Return [x, y] of the center of cell containing provided text 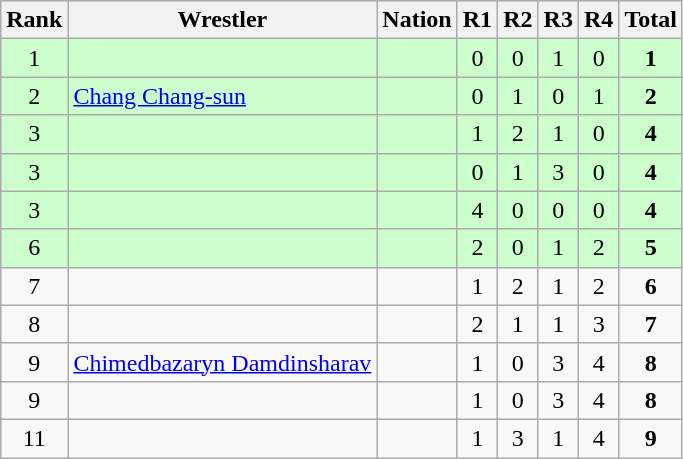
Nation [417, 20]
Total [651, 20]
11 [34, 438]
R3 [558, 20]
R4 [598, 20]
R2 [518, 20]
5 [651, 248]
Rank [34, 20]
Chang Chang-sun [222, 96]
R1 [477, 20]
Chimedbazaryn Damdinsharav [222, 362]
Wrestler [222, 20]
